Identify which cell holds the provided text, then report its (X, Y) central coordinate. 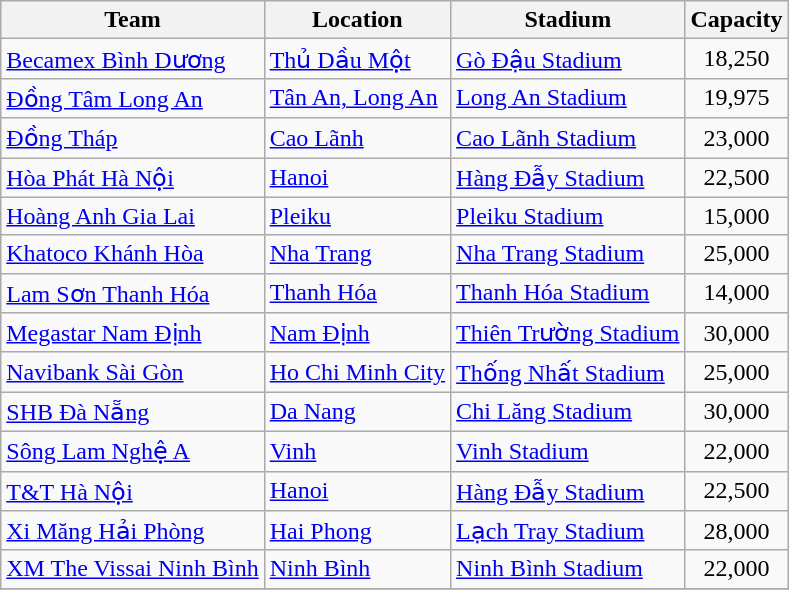
Lạch Tray Stadium (568, 531)
Location (357, 20)
Vinh (357, 451)
Nha Trang Stadium (568, 254)
Chi Lăng Stadium (568, 412)
Đồng Tâm Long An (132, 98)
Megastar Nam Định (132, 333)
Cao Lãnh (357, 138)
Gò Đậu Stadium (568, 59)
Capacity (736, 20)
Vinh Stadium (568, 451)
15,000 (736, 216)
Lam Sơn Thanh Hóa (132, 293)
Pleiku (357, 216)
Cao Lãnh Stadium (568, 138)
Ninh Bình (357, 569)
Long An Stadium (568, 98)
XM The Vissai Ninh Bình (132, 569)
Becamex Bình Dương (132, 59)
23,000 (736, 138)
Xi Măng Hải Phòng (132, 531)
Nha Trang (357, 254)
Thanh Hóa (357, 293)
Pleiku Stadium (568, 216)
Nam Định (357, 333)
Da Nang (357, 412)
Thanh Hóa Stadium (568, 293)
Đồng Tháp (132, 138)
28,000 (736, 531)
Thiên Trường Stadium (568, 333)
SHB Đà Nẵng (132, 412)
Ho Chi Minh City (357, 372)
Khatoco Khánh Hòa (132, 254)
Thủ Dầu Một (357, 59)
Tân An, Long An (357, 98)
Hoàng Anh Gia Lai (132, 216)
Sông Lam Nghệ A (132, 451)
Hai Phong (357, 531)
Hòa Phát Hà Nội (132, 178)
18,250 (736, 59)
19,975 (736, 98)
Navibank Sài Gòn (132, 372)
Stadium (568, 20)
Ninh Bình Stadium (568, 569)
14,000 (736, 293)
Thống Nhất Stadium (568, 372)
T&T Hà Nội (132, 491)
Team (132, 20)
